For the text-containing cell, return its midpoint in [x, y] coordinate format. 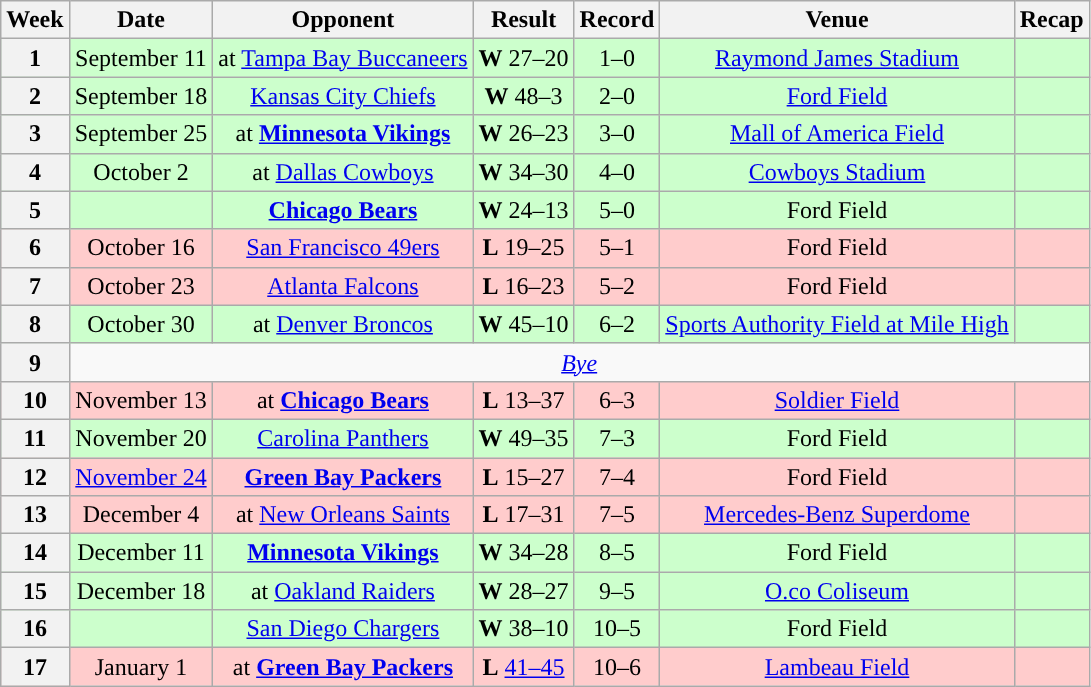
at Green Bay Packers [343, 667]
W 48–3 [524, 96]
L 15–27 [524, 477]
Mall of America Field [837, 134]
5–1 [617, 248]
November 13 [141, 400]
December 18 [141, 591]
at Oakland Raiders [343, 591]
December 11 [141, 553]
L 13–37 [524, 400]
L 19–25 [524, 248]
5–2 [617, 286]
8 [35, 324]
Chicago Bears [343, 210]
6 [35, 248]
September 25 [141, 134]
6–2 [617, 324]
Minnesota Vikings [343, 553]
at Minnesota Vikings [343, 134]
October 2 [141, 172]
Kansas City Chiefs [343, 96]
October 23 [141, 286]
14 [35, 553]
7–4 [617, 477]
5 [35, 210]
4–0 [617, 172]
W 24–13 [524, 210]
Opponent [343, 20]
L 17–31 [524, 515]
4 [35, 172]
W 27–20 [524, 58]
17 [35, 667]
September 18 [141, 96]
1 [35, 58]
at Tampa Bay Buccaneers [343, 58]
at Chicago Bears [343, 400]
at Denver Broncos [343, 324]
W 34–28 [524, 553]
1–0 [617, 58]
W 26–23 [524, 134]
September 11 [141, 58]
Green Bay Packers [343, 477]
Cowboys Stadium [837, 172]
3–0 [617, 134]
October 16 [141, 248]
6–3 [617, 400]
13 [35, 515]
10 [35, 400]
October 30 [141, 324]
Sports Authority Field at Mile High [837, 324]
November 20 [141, 438]
Atlanta Falcons [343, 286]
Date [141, 20]
2–0 [617, 96]
12 [35, 477]
Mercedes-Benz Superdome [837, 515]
11 [35, 438]
San Diego Chargers [343, 629]
Raymond James Stadium [837, 58]
Soldier Field [837, 400]
W 34–30 [524, 172]
January 1 [141, 667]
Recap [1052, 20]
W 28–27 [524, 591]
5–0 [617, 210]
L 16–23 [524, 286]
3 [35, 134]
9 [35, 362]
Record [617, 20]
at New Orleans Saints [343, 515]
10–6 [617, 667]
Week [35, 20]
9–5 [617, 591]
Venue [837, 20]
15 [35, 591]
8–5 [617, 553]
7–3 [617, 438]
L 41–45 [524, 667]
Result [524, 20]
at Dallas Cowboys [343, 172]
7 [35, 286]
Carolina Panthers [343, 438]
W 49–35 [524, 438]
December 4 [141, 515]
10–5 [617, 629]
W 38–10 [524, 629]
Bye [579, 362]
November 24 [141, 477]
Lambeau Field [837, 667]
W 45–10 [524, 324]
16 [35, 629]
San Francisco 49ers [343, 248]
2 [35, 96]
7–5 [617, 515]
O.co Coliseum [837, 591]
